Locate the cell with the specified text and output its [x, y] center coordinate. 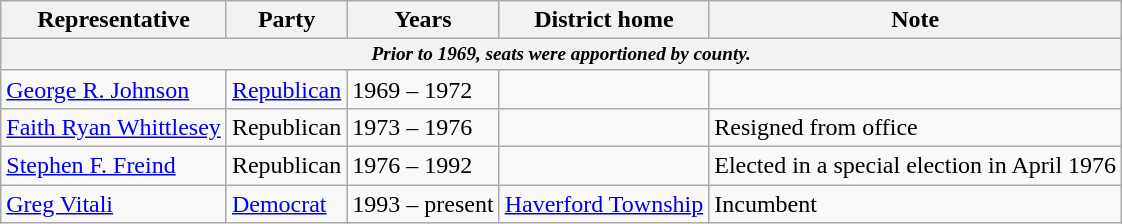
Stephen F. Freind [114, 166]
Years [423, 20]
Resigned from office [916, 128]
Elected in a special election in April 1976 [916, 166]
Incumbent [916, 204]
1993 – present [423, 204]
Faith Ryan Whittlesey [114, 128]
Prior to 1969, seats were apportioned by county. [562, 55]
Greg Vitali [114, 204]
1976 – 1992 [423, 166]
District home [604, 20]
Note [916, 20]
Representative [114, 20]
1969 – 1972 [423, 89]
Haverford Township [604, 204]
Democrat [286, 204]
George R. Johnson [114, 89]
1973 – 1976 [423, 128]
Party [286, 20]
